Scan for the cell matching the given text and deliver its [x, y] coordinate at center. 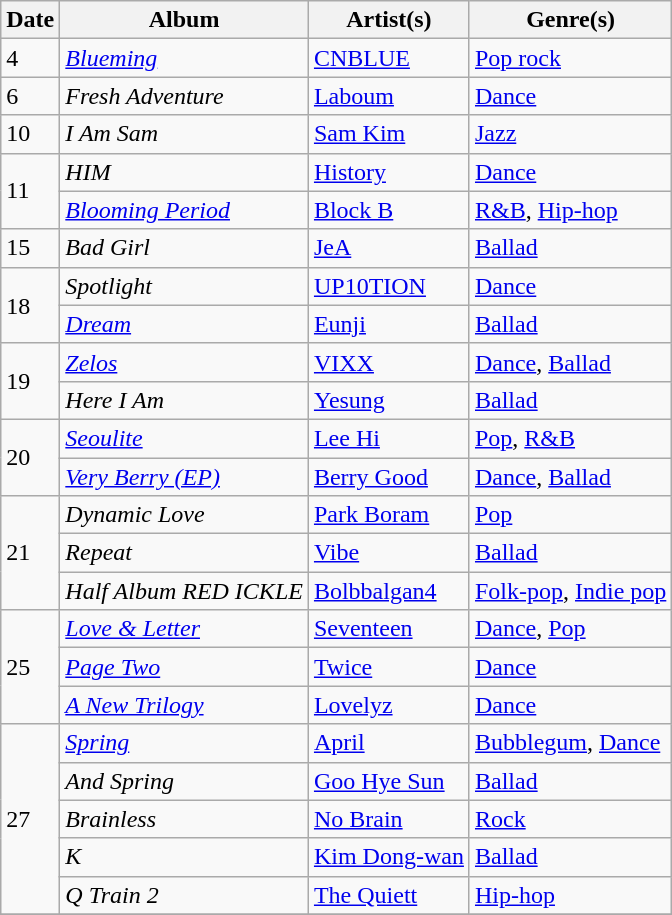
Blooming Period [184, 210]
Page Two [184, 667]
No Brain [388, 819]
Brainless [184, 819]
Here I Am [184, 400]
Pop rock [570, 58]
Jazz [570, 134]
6 [30, 96]
21 [30, 553]
Very Berry (EP) [184, 477]
Park Boram [388, 515]
Kim Dong-wan [388, 857]
Bad Girl [184, 248]
Album [184, 20]
18 [30, 305]
HIM [184, 172]
A New Trilogy [184, 705]
Genre(s) [570, 20]
Laboum [388, 96]
R&B, Hip-hop [570, 210]
11 [30, 191]
Date [30, 20]
19 [30, 381]
I Am Sam [184, 134]
25 [30, 667]
Block B [388, 210]
Goo Hye Sun [388, 781]
JeA [388, 248]
4 [30, 58]
Eunji [388, 324]
Lovelyz [388, 705]
Rock [570, 819]
Blueming [184, 58]
27 [30, 819]
Seoulite [184, 438]
Repeat [184, 553]
Sam Kim [388, 134]
Artist(s) [388, 20]
Dynamic Love [184, 515]
Seventeen [388, 629]
Hip-hop [570, 895]
Fresh Adventure [184, 96]
Folk-pop, Indie pop [570, 591]
And Spring [184, 781]
Bubblegum, Dance [570, 743]
Half Album RED ICKLE [184, 591]
Love & Letter [184, 629]
20 [30, 457]
History [388, 172]
The Quiett [388, 895]
Q Train 2 [184, 895]
K [184, 857]
Vibe [388, 553]
Pop [570, 515]
Dance, Pop [570, 629]
CNBLUE [388, 58]
Spring [184, 743]
Twice [388, 667]
Dream [184, 324]
VIXX [388, 362]
UP10TION [388, 286]
15 [30, 248]
Bolbbalgan4 [388, 591]
April [388, 743]
10 [30, 134]
Yesung [388, 400]
Zelos [184, 362]
Spotlight [184, 286]
Lee Hi [388, 438]
Pop, R&B [570, 438]
Berry Good [388, 477]
